Detect which cell encompasses the target text, then output its [x, y] center coordinate. 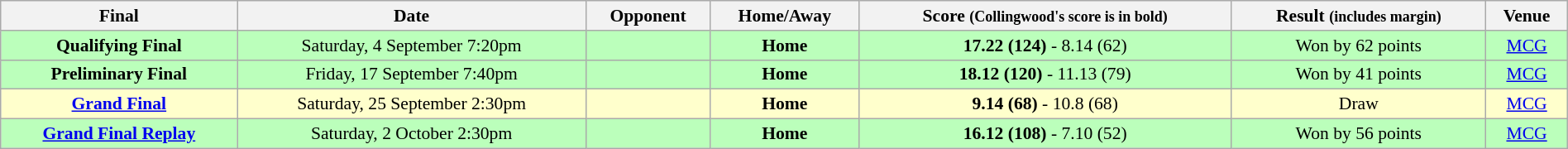
Grand Final Replay [119, 134]
Score (Collingwood's score is in bold) [1045, 16]
Won by 56 points [1359, 134]
Saturday, 4 September 7:20pm [412, 46]
Won by 41 points [1359, 74]
Saturday, 2 October 2:30pm [412, 134]
17.22 (124) - 8.14 (62) [1045, 46]
Draw [1359, 104]
Final [119, 16]
Home/Away [785, 16]
9.14 (68) - 10.8 (68) [1045, 104]
18.12 (120) - 11.13 (79) [1045, 74]
16.12 (108) - 7.10 (52) [1045, 134]
Date [412, 16]
Venue [1527, 16]
Result (includes margin) [1359, 16]
Grand Final [119, 104]
Qualifying Final [119, 46]
Saturday, 25 September 2:30pm [412, 104]
Won by 62 points [1359, 46]
Preliminary Final [119, 74]
Friday, 17 September 7:40pm [412, 74]
Opponent [648, 16]
